Return (x, y) of the center of cell containing provided text 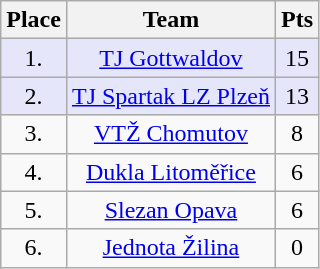
Slezan Opava (170, 210)
4. (34, 172)
1. (34, 58)
Pts (296, 20)
TJ Gottwaldov (170, 58)
VTŽ Chomutov (170, 134)
3. (34, 134)
Team (170, 20)
13 (296, 96)
5. (34, 210)
0 (296, 248)
TJ Spartak LZ Plzeň (170, 96)
Dukla Litoměřice (170, 172)
Jednota Žilina (170, 248)
2. (34, 96)
15 (296, 58)
8 (296, 134)
Place (34, 20)
6. (34, 248)
